Capture the cell that displays the provided text and extract its (x, y) central coordinate. 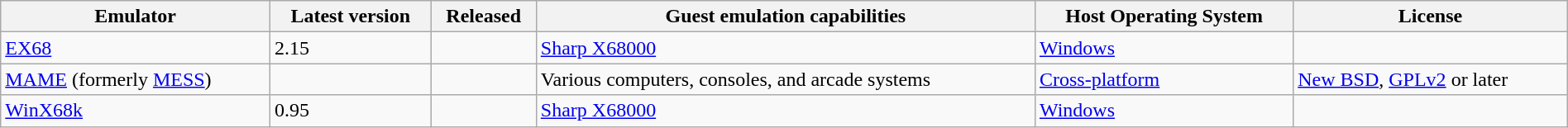
Various computers, consoles, and arcade systems (786, 79)
License (1431, 17)
0.95 (351, 111)
WinX68k (136, 111)
Host Operating System (1164, 17)
EX68 (136, 48)
Emulator (136, 17)
Latest version (351, 17)
Guest emulation capabilities (786, 17)
Cross-platform (1164, 79)
Released (483, 17)
2.15 (351, 48)
New BSD, GPLv2 or later (1431, 79)
MAME (formerly MESS) (136, 79)
